Return the (X, Y) coordinate for the center point of the cell that contains the specified text.  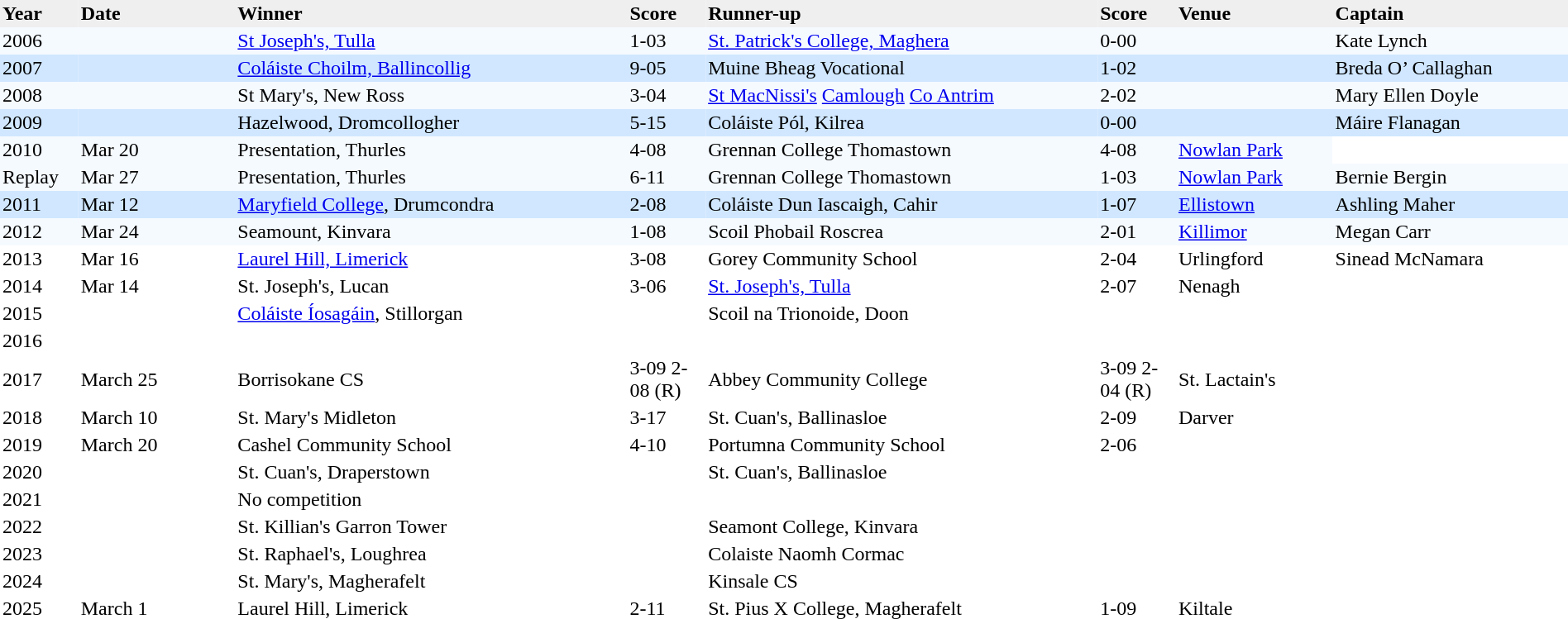
St Mary's, New Ross (431, 96)
Mar 14 (157, 286)
2-02 (1136, 96)
3-09 2-04 (R) (1136, 379)
2-01 (1136, 231)
St. Patrick's College, Maghera (901, 41)
6-11 (667, 177)
3-08 (667, 260)
Muine Bheag Vocational (901, 68)
March 10 (157, 418)
3-17 (667, 418)
Gorey Community School (901, 260)
Hazelwood, Dromcollogher (431, 122)
March 25 (157, 379)
2-09 (1136, 418)
Portumna Community School (901, 445)
St. Raphael's, Loughrea (431, 554)
2016 (40, 340)
St. Cuan's, Draperstown (431, 473)
St MacNissi's Camlough Co Antrim (901, 96)
Cashel Community School (431, 445)
Mary Ellen Doyle (1451, 96)
Coláiste Choilm, Ballincollig (431, 68)
Date (157, 13)
3-06 (667, 286)
2020 (40, 473)
2021 (40, 499)
2017 (40, 379)
Sinead McNamara (1451, 260)
1-02 (1136, 68)
Coláiste Pól, Kilrea (901, 122)
Venue (1255, 13)
Killimor (1255, 231)
Borrisokane CS (431, 379)
5-15 (667, 122)
Urlingford (1255, 260)
2019 (40, 445)
Year (40, 13)
3-09 2-08 (R) (667, 379)
Winner (431, 13)
2-07 (1136, 286)
Mar 27 (157, 177)
2013 (40, 260)
Replay (40, 177)
Seamount, Kinvara (431, 231)
St. Mary's, Magherafelt (431, 582)
Mar 24 (157, 231)
Mar 12 (157, 205)
Colaiste Naomh Cormac (901, 554)
Darver (1255, 418)
Kinsale CS (901, 582)
2009 (40, 122)
2023 (40, 554)
2022 (40, 527)
No competition (431, 499)
Máire Flanagan (1451, 122)
2011 (40, 205)
Nenagh (1255, 286)
2006 (40, 41)
St Joseph's, Tulla (431, 41)
4-10 (667, 445)
2-04 (1136, 260)
Bernie Bergin (1451, 177)
Maryfield College, Drumcondra (431, 205)
Coláiste Dun Iascaigh, Cahir (901, 205)
2014 (40, 286)
2007 (40, 68)
2015 (40, 314)
St. Lactain's (1255, 379)
9-05 (667, 68)
2010 (40, 150)
3-04 (667, 96)
2008 (40, 96)
Ellistown (1255, 205)
Abbey Community College (901, 379)
Mar 16 (157, 260)
March 20 (157, 445)
2024 (40, 582)
Laurel Hill, Limerick (431, 260)
Captain (1451, 13)
St. Killian's Garron Tower (431, 527)
2-06 (1136, 445)
St. Mary's Midleton (431, 418)
Megan Carr (1451, 231)
1-08 (667, 231)
Coláiste Íosagáin, Stillorgan (431, 314)
Ashling Maher (1451, 205)
Runner-up (901, 13)
Seamont College, Kinvara (901, 527)
2-08 (667, 205)
St. Joseph's, Tulla (901, 286)
Kate Lynch (1451, 41)
Breda O’ Callaghan (1451, 68)
2018 (40, 418)
2012 (40, 231)
St. Joseph's, Lucan (431, 286)
1-07 (1136, 205)
Scoil na Trionoide, Doon (901, 314)
Mar 20 (157, 150)
Scoil Phobail Roscrea (901, 231)
